Identify which cell holds the provided text, then report its (X, Y) central coordinate. 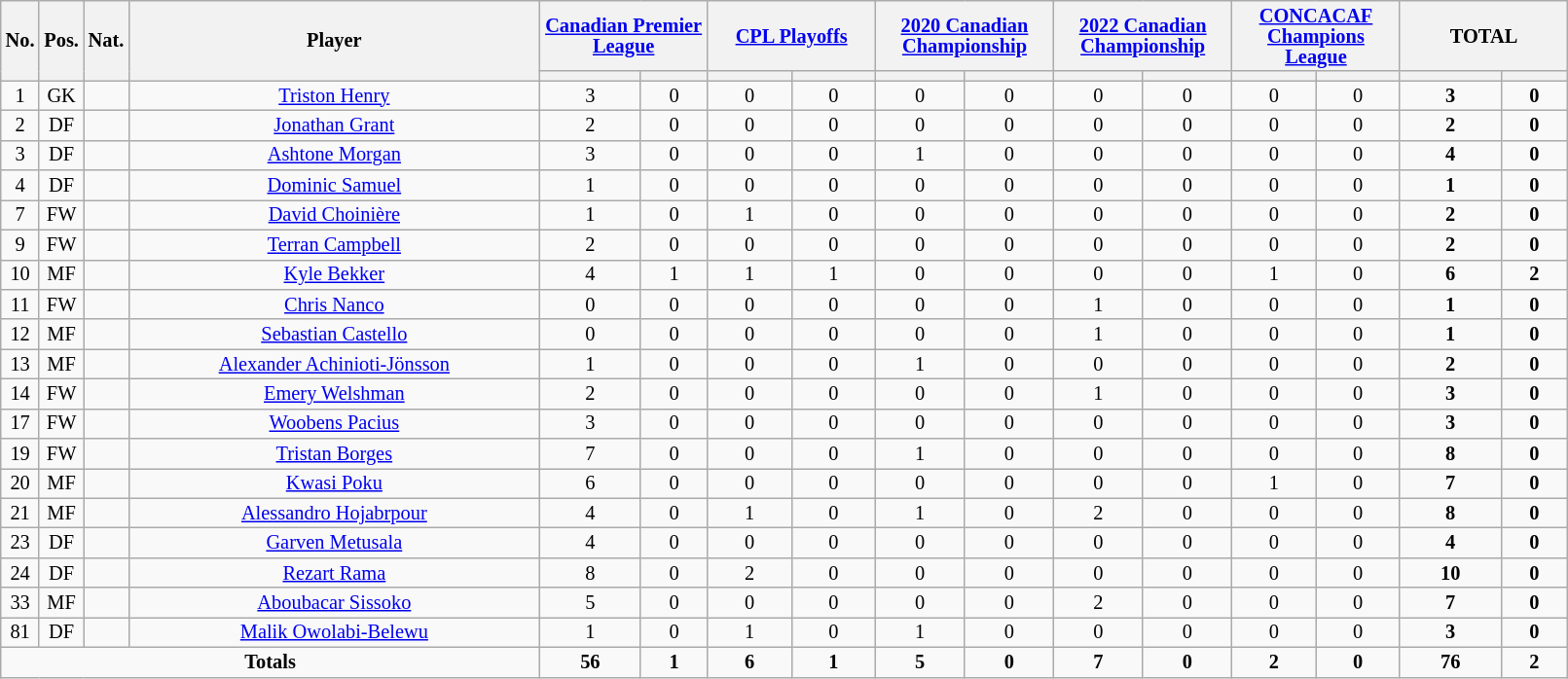
Dominic Samuel (334, 185)
11 (20, 304)
Player (334, 40)
Kwasi Poku (334, 482)
GK (60, 95)
Ashtone Morgan (334, 156)
David Choinière (334, 214)
Nat. (106, 40)
Rezart Rama (334, 572)
76 (1450, 661)
Chris Nanco (334, 304)
Sebastian Castello (334, 335)
19 (20, 453)
Emery Welshman (334, 393)
TOTAL (1483, 35)
2022 Canadian Championship (1143, 35)
9 (20, 245)
Totals (271, 661)
CONCACAF Champions League (1316, 35)
2020 Canadian Championship (964, 35)
No. (20, 40)
17 (20, 424)
Malik Owolabi-Belewu (334, 632)
Terran Campbell (334, 245)
Tristan Borges (334, 453)
Alessandro Hojabrpour (334, 514)
CPL Playoffs (791, 35)
20 (20, 482)
Garven Metusala (334, 543)
13 (20, 364)
81 (20, 632)
Canadian Premier League (623, 35)
Triston Henry (334, 95)
Aboubacar Sissoko (334, 603)
Kyle Bekker (334, 274)
33 (20, 603)
14 (20, 393)
Woobens Pacius (334, 424)
Alexander Achinioti-Jönsson (334, 364)
Pos. (60, 40)
56 (590, 661)
21 (20, 514)
23 (20, 543)
12 (20, 335)
24 (20, 572)
Jonathan Grant (334, 125)
